Provide the (X, Y) coordinate of the cell's center where the given text is located.  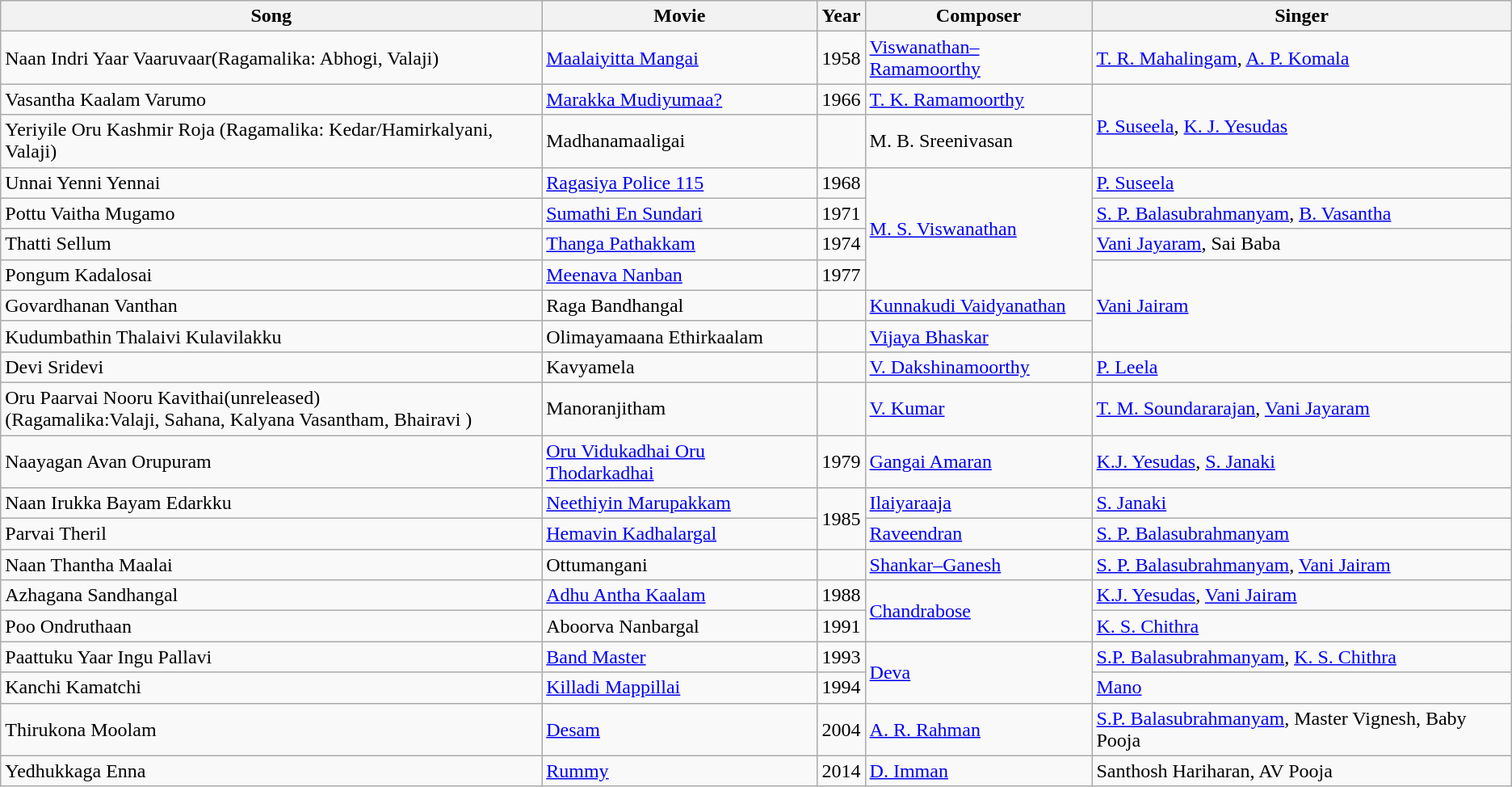
Meenava Nanban (680, 275)
V. Kumar (979, 409)
Year (842, 16)
Sumathi En Sundari (680, 213)
Vani Jairam (1302, 305)
Shankar–Ganesh (979, 565)
P. Leela (1302, 367)
T. K. Ramamoorthy (979, 99)
1985 (842, 519)
Madhanamaaligai (680, 141)
K.J. Yesudas, S. Janaki (1302, 461)
T. R. Mahalingam, A. P. Komala (1302, 58)
1968 (842, 183)
S. P. Balasubrahmanyam, Vani Jairam (1302, 565)
Chandrabose (979, 611)
Deva (979, 672)
Azhagana Sandhangal (271, 596)
M. S. Viswanathan (979, 229)
S.P. Balasubrahmanyam, K. S. Chithra (1302, 657)
Gangai Amaran (979, 461)
Kanchi Kamatchi (271, 688)
Yedhukkaga Enna (271, 771)
Yeriyile Oru Kashmir Roja (Ragamalika: Kedar/Hamirkalyani, Valaji) (271, 141)
S.P. Balasubrahmanyam, Master Vignesh, Baby Pooja (1302, 729)
Manoranjitham (680, 409)
Ragasiya Police 115 (680, 183)
Song (271, 16)
Unnai Yenni Yennai (271, 183)
1958 (842, 58)
Thirukona Moolam (271, 729)
S. Janaki (1302, 503)
1979 (842, 461)
Paattuku Yaar Ingu Pallavi (271, 657)
Parvai Theril (271, 534)
Ilaiyaraaja (979, 503)
Vani Jayaram, Sai Baba (1302, 244)
Raveendran (979, 534)
2004 (842, 729)
T. M. Soundararajan, Vani Jayaram (1302, 409)
Ottumangani (680, 565)
Santhosh Hariharan, AV Pooja (1302, 771)
Oru Paarvai Nooru Kavithai(unreleased)(Ragamalika:Valaji, Sahana, Kalyana Vasantham, Bhairavi ) (271, 409)
Olimayamaana Ethirkaalam (680, 336)
1991 (842, 626)
Naan Thantha Maalai (271, 565)
1971 (842, 213)
P. Suseela (1302, 183)
Oru Vidukadhai Oru Thodarkadhai (680, 461)
Rummy (680, 771)
1966 (842, 99)
D. Imman (979, 771)
Pottu Vaitha Mugamo (271, 213)
2014 (842, 771)
1994 (842, 688)
Naayagan Avan Orupuram (271, 461)
Hemavin Kadhalargal (680, 534)
Govardhanan Vanthan (271, 305)
Desam (680, 729)
1993 (842, 657)
Movie (680, 16)
Singer (1302, 16)
Kavyamela (680, 367)
Maalaiyitta Mangai (680, 58)
Adhu Antha Kaalam (680, 596)
Composer (979, 16)
Band Master (680, 657)
Kudumbathin Thalaivi Kulavilakku (271, 336)
Aboorva Nanbargal (680, 626)
1974 (842, 244)
K.J. Yesudas, Vani Jairam (1302, 596)
P. Suseela, K. J. Yesudas (1302, 126)
S. P. Balasubrahmanyam (1302, 534)
V. Dakshinamoorthy (979, 367)
Kunnakudi Vaidyanathan (979, 305)
Thanga Pathakkam (680, 244)
M. B. Sreenivasan (979, 141)
A. R. Rahman (979, 729)
Marakka Mudiyumaa? (680, 99)
Viswanathan–Ramamoorthy (979, 58)
Thatti Sellum (271, 244)
Naan Indri Yaar Vaaruvaar(Ragamalika: Abhogi, Valaji) (271, 58)
Raga Bandhangal (680, 305)
Neethiyin Marupakkam (680, 503)
Poo Ondruthaan (271, 626)
K. S. Chithra (1302, 626)
Killadi Mappillai (680, 688)
Devi Sridevi (271, 367)
S. P. Balasubrahmanyam, B. Vasantha (1302, 213)
Pongum Kadalosai (271, 275)
Vasantha Kaalam Varumo (271, 99)
1977 (842, 275)
1988 (842, 596)
Mano (1302, 688)
Naan Irukka Bayam Edarkku (271, 503)
Vijaya Bhaskar (979, 336)
